Pinpoint the cell where the given text exists, returning its [x, y] midpoint coordinate. 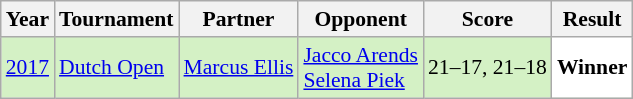
Result [592, 19]
Marcus Ellis [239, 68]
2017 [28, 68]
Score [488, 19]
Jacco Arends Selena Piek [360, 68]
Winner [592, 68]
Year [28, 19]
Opponent [360, 19]
Dutch Open [116, 68]
21–17, 21–18 [488, 68]
Partner [239, 19]
Tournament [116, 19]
